Detect which cell encompasses the target text, then output its [X, Y] center coordinate. 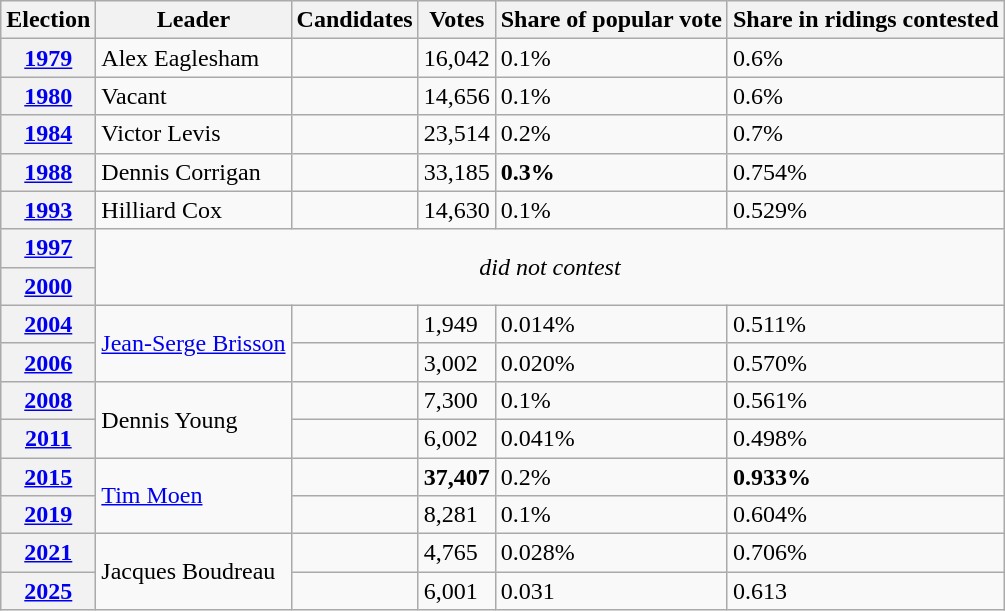
4,765 [456, 553]
0.933% [866, 477]
37,407 [456, 477]
0.561% [866, 400]
Dennis Corrigan [194, 172]
0.529% [866, 210]
0.511% [866, 324]
0.498% [866, 438]
0.613 [866, 591]
Vacant [194, 96]
1993 [48, 210]
1997 [48, 248]
1979 [48, 58]
1,949 [456, 324]
Hilliard Cox [194, 210]
2015 [48, 477]
Share in ridings contested [866, 20]
0.041% [611, 438]
2011 [48, 438]
0.7% [866, 134]
16,042 [456, 58]
0.014% [611, 324]
Candidates [354, 20]
0.706% [866, 553]
Dennis Young [194, 419]
1988 [48, 172]
2006 [48, 362]
0.754% [866, 172]
6,002 [456, 438]
2019 [48, 515]
1984 [48, 134]
0.020% [611, 362]
14,656 [456, 96]
23,514 [456, 134]
Tim Moen [194, 496]
2008 [48, 400]
Share of popular vote [611, 20]
2021 [48, 553]
0.028% [611, 553]
Alex Eaglesham [194, 58]
0.3% [611, 172]
Jean-Serge Brisson [194, 343]
3,002 [456, 362]
6,001 [456, 591]
Leader [194, 20]
0.604% [866, 515]
0.031 [611, 591]
Victor Levis [194, 134]
7,300 [456, 400]
1980 [48, 96]
2000 [48, 286]
Election [48, 20]
Votes [456, 20]
Jacques Boudreau [194, 572]
2025 [48, 591]
2004 [48, 324]
8,281 [456, 515]
33,185 [456, 172]
0.570% [866, 362]
did not contest [550, 267]
14,630 [456, 210]
